Locate the cell with the specified text and output its (x, y) center coordinate. 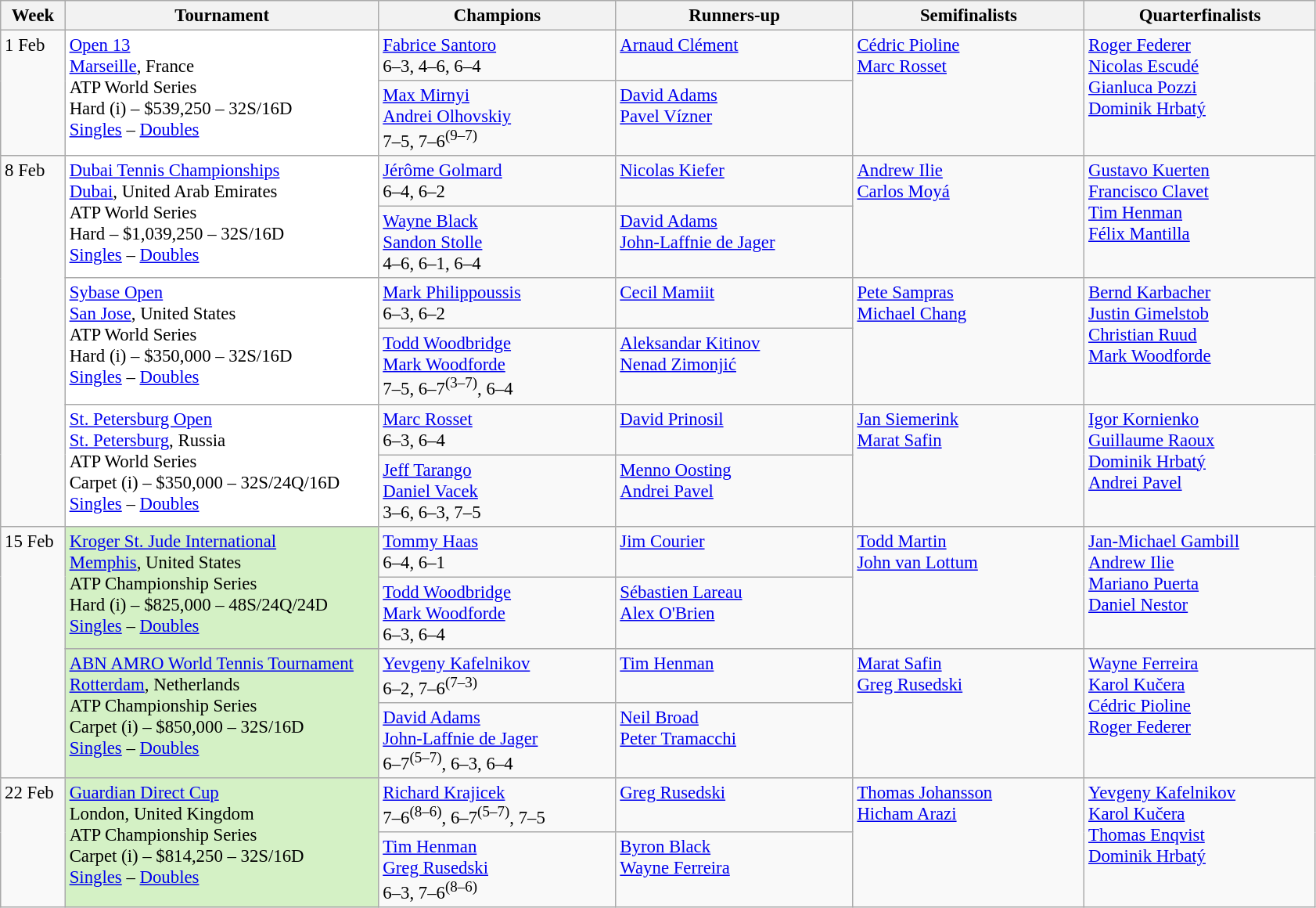
Nicolas Kiefer (734, 182)
Richard Krajicek7–6(8–6), 6–7(5–7), 7–5 (498, 805)
Tim Henman (734, 676)
Todd Martin John van Lottum (969, 587)
1 Feb (33, 94)
15 Feb (33, 652)
Max Mirnyi Andrei Olhovskiy7–5, 7–6(9–7) (498, 118)
Marc Rosset6–3, 6–4 (498, 429)
ABN AMRO World Tennis Tournament Rotterdam, NetherlandsATP Championship SeriesCarpet (i) – $850,000 – 32S/16DSingles – Doubles (222, 714)
Cédric Pioline Marc Rosset (969, 94)
David Adams John-Laffnie de Jager (734, 243)
Jim Courier (734, 551)
Igor Kornienko Guillaume Raoux Dominik Hrbatý Andrei Pavel (1200, 465)
St. Petersburg Open St. Petersburg, RussiaATP World SeriesCarpet (i) – $350,000 – 32S/24Q/16DSingles – Doubles (222, 465)
Jeff Tarango Daniel Vacek3–6, 6–3, 7–5 (498, 491)
Runners-up (734, 16)
Neil Broad Peter Tramacchi (734, 740)
Cecil Mamiit (734, 304)
David Adams Pavel Vízner (734, 118)
Roger Federer Nicolas Escudé Gianluca Pozzi Dominik Hrbatý (1200, 94)
Dubai Tennis ChampionshipsDubai, United Arab EmiratesATP World SeriesHard – $1,039,250 – 32S/16DSingles – Doubles (222, 217)
Fabrice Santoro6–3, 4–6, 6–4 (498, 56)
David Adams John-Laffnie de Jager6–7(5–7), 6–3, 6–4 (498, 740)
Wayne Ferreira Karol Kučera Cédric Pioline Roger Federer (1200, 714)
8 Feb (33, 341)
Jérôme Golmard6–4, 6–2 (498, 182)
Gustavo Kuerten Francisco Clavet Tim Henman Félix Mantilla (1200, 217)
Marat Safin Greg Rusedski (969, 714)
Champions (498, 16)
Yevgeny Kafelnikov Karol Kučera Thomas Enqvist Dominik Hrbatý (1200, 842)
Arnaud Clément (734, 56)
Jan-Michael Gambill Andrew Ilie Mariano Puerta Daniel Nestor (1200, 587)
Sébastien Lareau Alex O'Brien (734, 613)
22 Feb (33, 842)
Week (33, 16)
Tim Henman Greg Rusedski6–3, 7–6(8–6) (498, 870)
Todd Woodbridge Mark Woodforde7–5, 6–7(3–7), 6–4 (498, 366)
Guardian Direct Cup London, United KingdomATP Championship SeriesCarpet (i) – $814,250 – 32S/16DSingles – Doubles (222, 842)
Tournament (222, 16)
Byron Black Wayne Ferreira (734, 870)
Kroger St. Jude International Memphis, United StatesATP Championship SeriesHard (i) – $825,000 – 48S/24Q/24DSingles – Doubles (222, 587)
Aleksandar Kitinov Nenad Zimonjić (734, 366)
Quarterfinalists (1200, 16)
Menno Oosting Andrei Pavel (734, 491)
Sybase Open San Jose, United StatesATP World SeriesHard (i) – $350,000 – 32S/16DSingles – Doubles (222, 341)
Andrew Ilie Carlos Moyá (969, 217)
Thomas Johansson Hicham Arazi (969, 842)
David Prinosil (734, 429)
Greg Rusedski (734, 805)
Todd Woodbridge Mark Woodforde6–3, 6–4 (498, 613)
Jan Siemerink Marat Safin (969, 465)
Semifinalists (969, 16)
Bernd Karbacher Justin Gimelstob Christian Ruud Mark Woodforde (1200, 341)
Yevgeny Kafelnikov6–2, 7–6(7–3) (498, 676)
Mark Philippoussis6–3, 6–2 (498, 304)
Wayne Black Sandon Stolle4–6, 6–1, 6–4 (498, 243)
Open 13 Marseille, FranceATP World SeriesHard (i) – $539,250 – 32S/16DSingles – Doubles (222, 94)
Tommy Haas6–4, 6–1 (498, 551)
Pete Sampras Michael Chang (969, 341)
